Locate the cell with the specified text and output its [x, y] center coordinate. 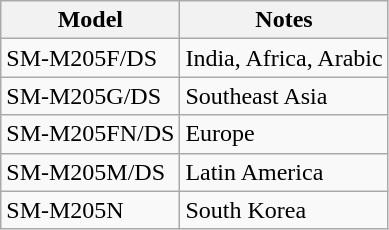
SM-M205FN/DS [90, 134]
Notes [284, 20]
SM-M205F/DS [90, 58]
Europe [284, 134]
Latin America [284, 172]
SM-M205N [90, 210]
India, Africa, Arabic [284, 58]
Southeast Asia [284, 96]
SM-M205M/DS [90, 172]
SM-M205G/DS [90, 96]
South Korea [284, 210]
Model [90, 20]
